From the cell containing the given text, extract its center point as [X, Y] coordinate. 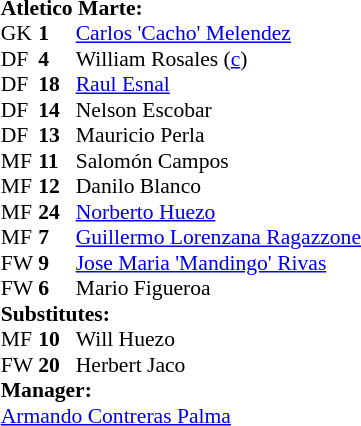
7 [57, 237]
Mario Figueroa [218, 289]
Mauricio Perla [218, 135]
Raul Esnal [218, 85]
20 [57, 365]
Nelson Escobar [218, 110]
Substitutes: [181, 314]
Guillermo Lorenzana Ragazzone [218, 237]
Carlos 'Cacho' Melendez [218, 33]
Danilo Blanco [218, 187]
9 [57, 263]
William Rosales (c) [218, 59]
10 [57, 339]
18 [57, 85]
11 [57, 161]
4 [57, 59]
Herbert Jaco [218, 365]
14 [57, 110]
Salomón Campos [218, 161]
Jose Maria 'Mandingo' Rivas [218, 263]
Norberto Huezo [218, 212]
Will Huezo [218, 339]
1 [57, 33]
GK [20, 33]
24 [57, 212]
6 [57, 289]
Manager: [181, 391]
13 [57, 135]
12 [57, 187]
